Identify which cell holds the provided text, then report its [x, y] central coordinate. 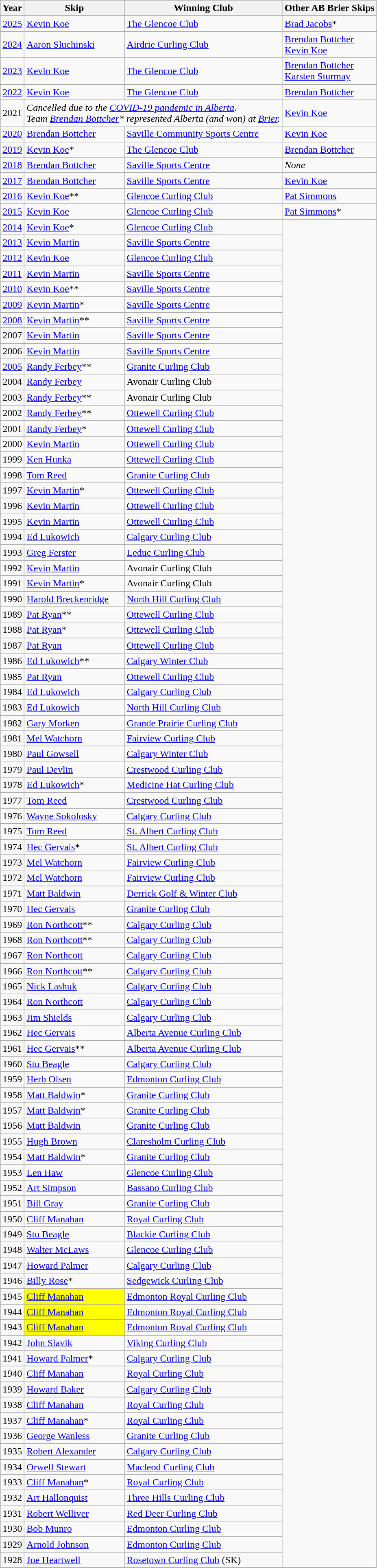
1996 [12, 506]
Jim Shields [74, 1018]
Joe Heartwell [74, 1560]
1971 [12, 893]
Orwell Stewart [74, 1467]
Brendan Bottcher Karsten Sturmay [329, 71]
Harold Breckenridge [74, 599]
2011 [12, 274]
Paul Devlin [74, 770]
1950 [12, 1219]
Robert Alexander [74, 1451]
1931 [12, 1513]
1968 [12, 940]
1947 [12, 1265]
Wayne Sokolosky [74, 816]
Ed Lukowich* [74, 785]
1952 [12, 1188]
1979 [12, 770]
1989 [12, 614]
2022 [12, 92]
1942 [12, 1343]
1982 [12, 723]
Grande Prairie Curling Club [203, 723]
1943 [12, 1327]
1999 [12, 459]
1958 [12, 1095]
1939 [12, 1389]
Cancelled due to the COVID-19 pandemic in Alberta. Team Brendan Bottcher* represented Alberta (and won) at Brier. [153, 113]
Arnold Johnson [74, 1544]
2014 [12, 227]
Gary Morken [74, 723]
1972 [12, 878]
Howard Baker [74, 1389]
Year [12, 8]
Bill Gray [74, 1203]
1933 [12, 1482]
2024 [12, 45]
1995 [12, 522]
Skip [74, 8]
Pat Simmons* [329, 211]
1987 [12, 645]
2002 [12, 413]
2006 [12, 351]
1944 [12, 1312]
Howard Palmer* [74, 1358]
Rosetown Curling Club (SK) [203, 1560]
2004 [12, 382]
1960 [12, 1064]
Viking Curling Club [203, 1343]
1963 [12, 1018]
1994 [12, 537]
1970 [12, 909]
2015 [12, 211]
1951 [12, 1203]
Randy Ferbey* [74, 428]
2012 [12, 258]
1991 [12, 583]
1940 [12, 1374]
1938 [12, 1405]
Three Hills Curling Club [203, 1498]
1957 [12, 1110]
Randy Ferbey [74, 382]
1969 [12, 924]
1937 [12, 1420]
Len Haw [74, 1172]
1964 [12, 1002]
2021 [12, 113]
1949 [12, 1235]
Winning Club [203, 8]
Brad Jacobs* [329, 24]
Hec Gervais* [74, 847]
1986 [12, 661]
Pat Simmons [329, 196]
Saville Community Sports Centre [203, 134]
Other AB Brier Skips [329, 8]
Hugh Brown [74, 1141]
Bob Munro [74, 1529]
Herb Olsen [74, 1079]
1936 [12, 1436]
Blackie Curling Club [203, 1235]
1928 [12, 1560]
George Wanless [74, 1436]
2000 [12, 444]
1965 [12, 987]
Aaron Sluchinski [74, 45]
Bassano Curling Club [203, 1188]
2019 [12, 149]
1973 [12, 862]
1930 [12, 1529]
Airdrie Curling Club [203, 45]
Pat Ryan* [74, 630]
Ed Lukowich** [74, 661]
2016 [12, 196]
2013 [12, 243]
1956 [12, 1126]
2003 [12, 397]
1993 [12, 553]
1966 [12, 971]
1934 [12, 1467]
1941 [12, 1358]
Art Hallonquist [74, 1498]
1980 [12, 754]
Brendan Bottcher Kevin Koe [329, 45]
Red Deer Curling Club [203, 1513]
1992 [12, 568]
Hec Gervais** [74, 1048]
2010 [12, 289]
1997 [12, 491]
1975 [12, 831]
2007 [12, 336]
2023 [12, 71]
2008 [12, 320]
Derrick Golf & Winter Club [203, 893]
1953 [12, 1172]
Greg Ferster [74, 553]
1981 [12, 739]
1955 [12, 1141]
1976 [12, 816]
1967 [12, 955]
1974 [12, 847]
Robert Welliver [74, 1513]
Pat Ryan** [74, 614]
None [329, 165]
1948 [12, 1250]
1985 [12, 676]
1929 [12, 1544]
1998 [12, 475]
Macleod Curling Club [203, 1467]
2025 [12, 24]
Claresholm Curling Club [203, 1141]
1959 [12, 1079]
2001 [12, 428]
1990 [12, 599]
1935 [12, 1451]
1978 [12, 785]
Walter McLaws [74, 1250]
Billy Rose* [74, 1281]
Sedgewick Curling Club [203, 1281]
2018 [12, 165]
1988 [12, 630]
Art Simpson [74, 1188]
John Slavik [74, 1343]
1945 [12, 1296]
1932 [12, 1498]
Paul Gowsell [74, 754]
2005 [12, 366]
2009 [12, 305]
Medicine Hat Curling Club [203, 785]
Kevin Martin** [74, 320]
1984 [12, 692]
1961 [12, 1048]
1954 [12, 1157]
Howard Palmer [74, 1265]
1946 [12, 1281]
1962 [12, 1033]
Leduc Curling Club [203, 553]
1977 [12, 800]
Ken Hunka [74, 459]
2017 [12, 180]
Nick Lashuk [74, 987]
1983 [12, 707]
2020 [12, 134]
